For the text-containing cell, return its midpoint in (X, Y) coordinate format. 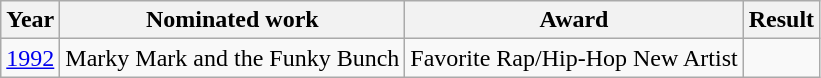
Favorite Rap/Hip-Hop New Artist (574, 58)
Result (781, 20)
Year (30, 20)
Marky Mark and the Funky Bunch (232, 58)
Nominated work (232, 20)
1992 (30, 58)
Award (574, 20)
